Return the (X, Y) coordinate for the center point of the cell that contains the specified text.  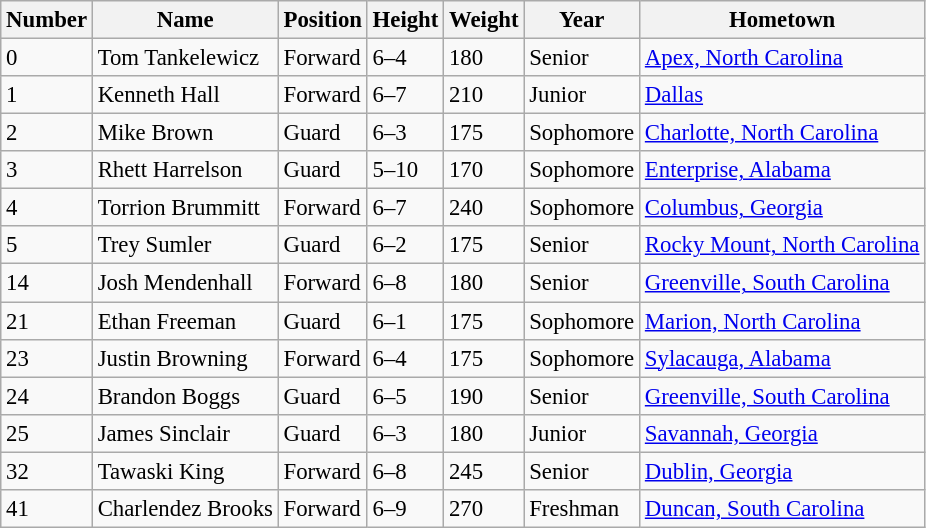
James Sinclair (185, 433)
Brandon Boggs (185, 396)
Marion, North Carolina (782, 321)
Apex, North Carolina (782, 58)
21 (47, 321)
Trey Sumler (185, 245)
Justin Browning (185, 358)
Kenneth Hall (185, 95)
210 (484, 95)
23 (47, 358)
Ethan Freeman (185, 321)
Rhett Harrelson (185, 170)
Number (47, 20)
32 (47, 471)
3 (47, 170)
0 (47, 58)
14 (47, 283)
2 (47, 133)
Charlendez Brooks (185, 509)
6–1 (405, 321)
Sylacauga, Alabama (782, 358)
Height (405, 20)
5 (47, 245)
6–9 (405, 509)
Dublin, Georgia (782, 471)
24 (47, 396)
Position (322, 20)
Year (582, 20)
Josh Mendenhall (185, 283)
190 (484, 396)
6–2 (405, 245)
170 (484, 170)
245 (484, 471)
Enterprise, Alabama (782, 170)
Tawaski King (185, 471)
Mike Brown (185, 133)
Weight (484, 20)
6–5 (405, 396)
Hometown (782, 20)
Torrion Brummitt (185, 208)
41 (47, 509)
Columbus, Georgia (782, 208)
Savannah, Georgia (782, 433)
4 (47, 208)
Dallas (782, 95)
Charlotte, North Carolina (782, 133)
1 (47, 95)
Duncan, South Carolina (782, 509)
Rocky Mount, North Carolina (782, 245)
5–10 (405, 170)
Tom Tankelewicz (185, 58)
Name (185, 20)
270 (484, 509)
240 (484, 208)
Freshman (582, 509)
25 (47, 433)
